Output the (X, Y) coordinate of the center of the cell containing the given text.  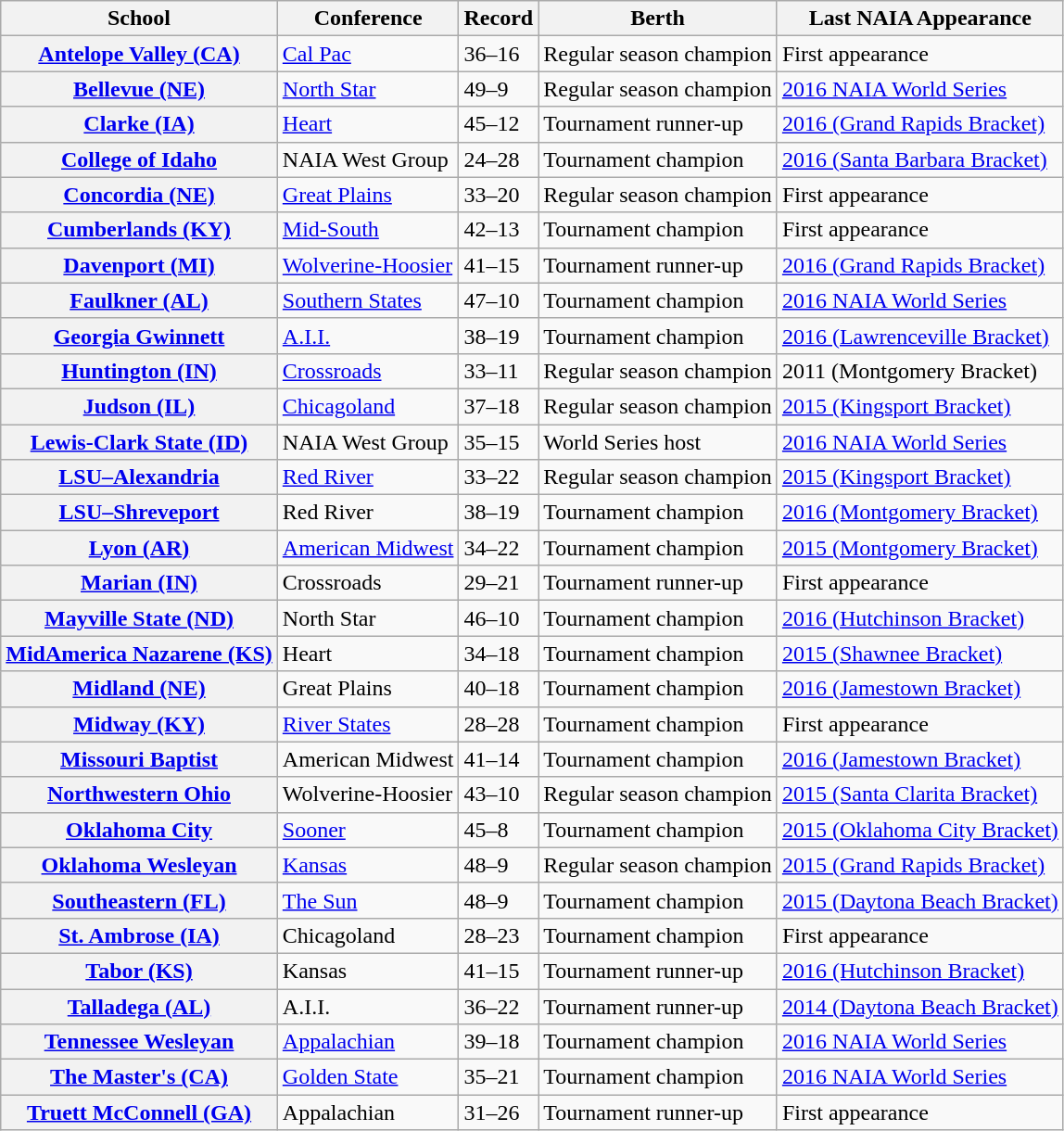
45–12 (499, 124)
Northwestern Ohio (139, 794)
33–22 (499, 477)
Antelope Valley (CA) (139, 54)
Lewis-Clark State (ID) (139, 442)
Missouri Baptist (139, 759)
MidAmerica Nazarene (KS) (139, 654)
Golden State (368, 1077)
Clarke (IA) (139, 124)
Talladega (AL) (139, 1006)
2016 (Montgomery Bracket) (919, 513)
31–26 (499, 1112)
College of Idaho (139, 159)
2015 (Shawnee Bracket) (919, 654)
2011 (Montgomery Bracket) (919, 371)
Southeastern (FL) (139, 900)
Huntington (IN) (139, 371)
LSU–Alexandria (139, 477)
Berth (658, 19)
Last NAIA Appearance (919, 19)
River States (368, 724)
34–22 (499, 548)
Lyon (AR) (139, 548)
29–21 (499, 583)
Davenport (MI) (139, 265)
Bellevue (NE) (139, 89)
Judson (IL) (139, 406)
45–8 (499, 830)
Sooner (368, 830)
St. Ambrose (IA) (139, 935)
Conference (368, 19)
Mayville State (ND) (139, 618)
49–9 (499, 89)
43–10 (499, 794)
41–14 (499, 759)
28–28 (499, 724)
Truett McConnell (GA) (139, 1112)
2014 (Daytona Beach Bracket) (919, 1006)
2015 (Oklahoma City Bracket) (919, 830)
2016 (Lawrenceville Bracket) (919, 336)
Oklahoma City (139, 830)
Tabor (KS) (139, 971)
33–20 (499, 195)
The Master's (CA) (139, 1077)
46–10 (499, 618)
2015 (Daytona Beach Bracket) (919, 900)
34–18 (499, 654)
Concordia (NE) (139, 195)
School (139, 19)
Southern States (368, 300)
28–23 (499, 935)
Record (499, 19)
Cumberlands (KY) (139, 230)
47–10 (499, 300)
Midway (KY) (139, 724)
2015 (Grand Rapids Bracket) (919, 865)
Cal Pac (368, 54)
Midland (NE) (139, 689)
Marian (IN) (139, 583)
Mid-South (368, 230)
Tennessee Wesleyan (139, 1042)
World Series host (658, 442)
42–13 (499, 230)
Oklahoma Wesleyan (139, 865)
35–21 (499, 1077)
Faulkner (AL) (139, 300)
39–18 (499, 1042)
2016 (Santa Barbara Bracket) (919, 159)
2015 (Montgomery Bracket) (919, 548)
36–16 (499, 54)
2015 (Santa Clarita Bracket) (919, 794)
36–22 (499, 1006)
LSU–Shreveport (139, 513)
33–11 (499, 371)
Georgia Gwinnett (139, 336)
37–18 (499, 406)
40–18 (499, 689)
35–15 (499, 442)
24–28 (499, 159)
The Sun (368, 900)
